For the text-containing cell, return its midpoint in (x, y) coordinate format. 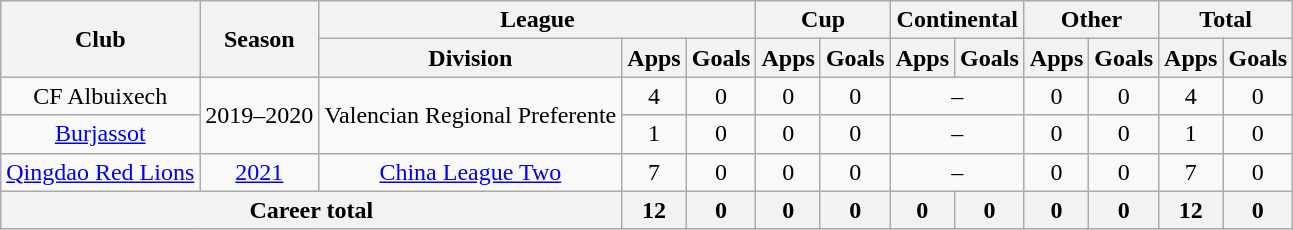
Total (1226, 20)
Season (260, 39)
League (538, 20)
Continental (957, 20)
CF Albuixech (100, 96)
Division (470, 58)
Career total (312, 210)
2019–2020 (260, 115)
Club (100, 39)
Qingdao Red Lions (100, 172)
Burjassot (100, 134)
Other (1091, 20)
2021 (260, 172)
Cup (823, 20)
Valencian Regional Preferente (470, 115)
China League Two (470, 172)
